Return the (x, y) coordinate for the center point of the cell that contains the specified text.  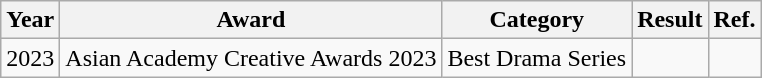
2023 (30, 58)
Result (670, 20)
Category (537, 20)
Asian Academy Creative Awards 2023 (251, 58)
Ref. (734, 20)
Year (30, 20)
Award (251, 20)
Best Drama Series (537, 58)
